Pinpoint the cell where the given text exists, returning its (X, Y) midpoint coordinate. 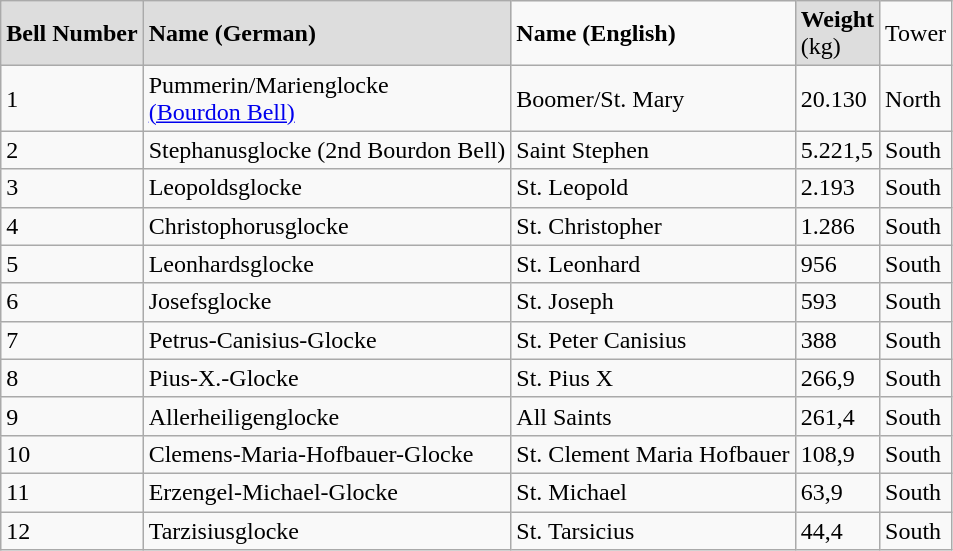
St. Michael (653, 492)
266,9 (837, 378)
St. Christopher (653, 226)
St. Leonhard (653, 264)
8 (72, 378)
12 (72, 531)
10 (72, 454)
63,9 (837, 492)
St. Clement Maria Hofbauer (653, 454)
11 (72, 492)
Josefsglocke (327, 302)
All Saints (653, 416)
388 (837, 340)
North (916, 98)
Weight(kg) (837, 34)
St. Leopold (653, 188)
44,4 (837, 531)
St. Tarsicius (653, 531)
Name (German) (327, 34)
2 (72, 150)
Saint Stephen (653, 150)
1.286 (837, 226)
Pius-X.-Glocke (327, 378)
1 (72, 98)
Tower (916, 34)
St. Peter Canisius (653, 340)
9 (72, 416)
St. Joseph (653, 302)
108,9 (837, 454)
5.221,5 (837, 150)
20.130 (837, 98)
261,4 (837, 416)
Tarzisiusglocke (327, 531)
3 (72, 188)
St. Pius X (653, 378)
4 (72, 226)
Boomer/St. Mary (653, 98)
Erzengel-Michael-Glocke (327, 492)
Stephanusglocke (2nd Bourdon Bell) (327, 150)
956 (837, 264)
Petrus-Canisius-Glocke (327, 340)
Leopoldsglocke (327, 188)
Leonhardsglocke (327, 264)
Name (English) (653, 34)
5 (72, 264)
7 (72, 340)
Bell Number (72, 34)
Clemens-Maria-Hofbauer-Glocke (327, 454)
Pummerin/Marienglocke(Bourdon Bell) (327, 98)
Allerheiligenglocke (327, 416)
Christophorusglocke (327, 226)
6 (72, 302)
2.193 (837, 188)
593 (837, 302)
